Return [x, y] of the center of cell containing provided text 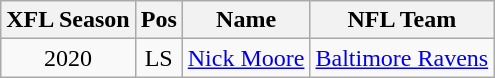
2020 [68, 58]
Pos [158, 20]
LS [158, 58]
XFL Season [68, 20]
NFL Team [402, 20]
Nick Moore [246, 58]
Name [246, 20]
Baltimore Ravens [402, 58]
